From the cell containing the given text, extract its center point as [x, y] coordinate. 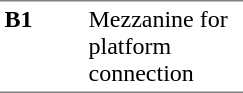
B1 [42, 46]
Mezzanine for platform connection [164, 46]
